Extract the (x, y) coordinate from the center of the cell holding the provided text.  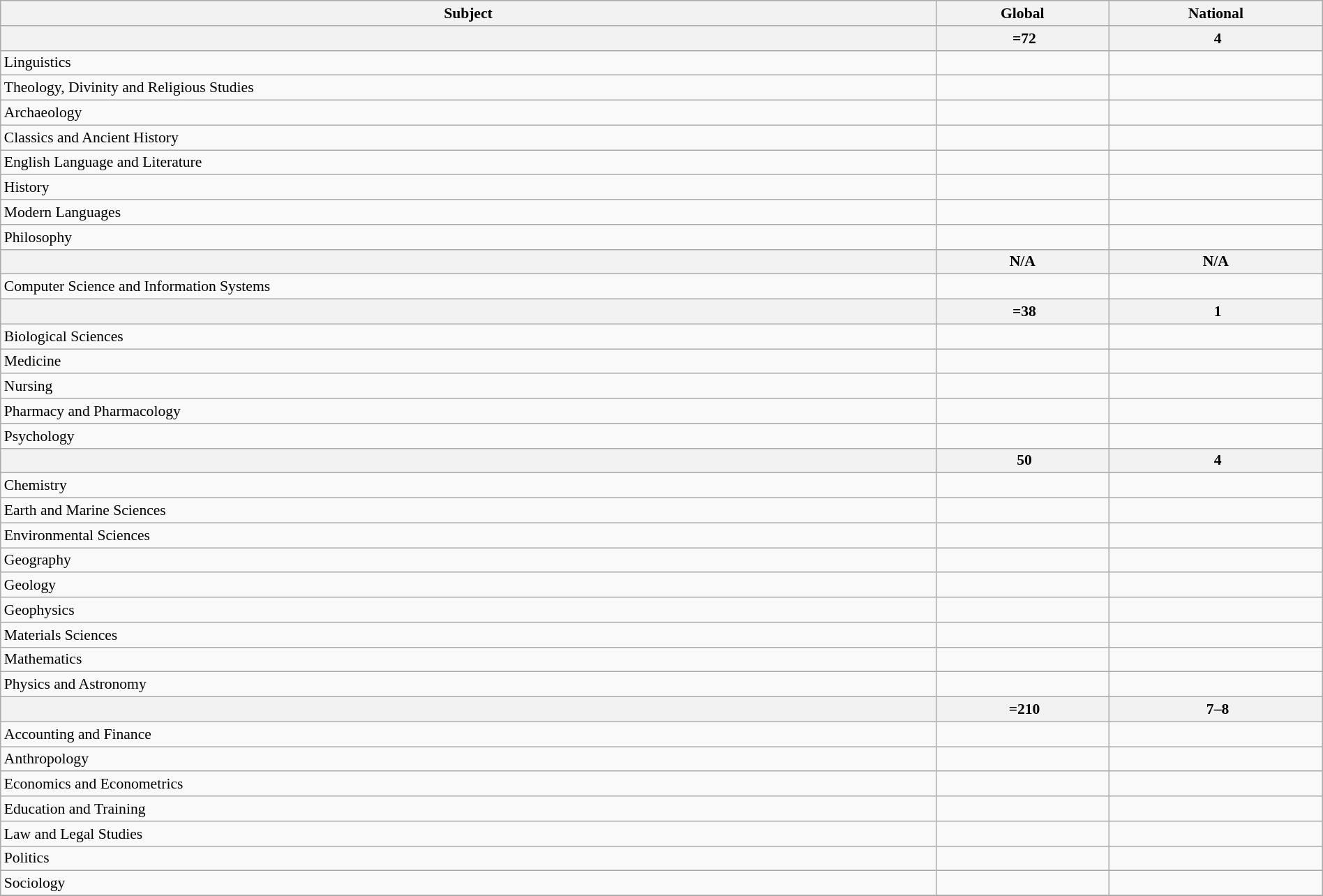
=210 (1022, 710)
Computer Science and Information Systems (468, 287)
Accounting and Finance (468, 734)
Mathematics (468, 659)
50 (1022, 461)
Law and Legal Studies (468, 834)
Global (1022, 13)
Linguistics (468, 63)
Chemistry (468, 486)
National (1216, 13)
Biological Sciences (468, 336)
Education and Training (468, 809)
Medicine (468, 361)
Earth and Marine Sciences (468, 511)
Nursing (468, 387)
Materials Sciences (468, 635)
Sociology (468, 883)
Psychology (468, 436)
7–8 (1216, 710)
=38 (1022, 312)
Archaeology (468, 113)
1 (1216, 312)
Anthropology (468, 759)
Geography (468, 560)
Modern Languages (468, 212)
Pharmacy and Pharmacology (468, 411)
Physics and Astronomy (468, 685)
=72 (1022, 38)
Geophysics (468, 610)
Politics (468, 858)
History (468, 188)
Geology (468, 585)
Theology, Divinity and Religious Studies (468, 88)
Subject (468, 13)
Economics and Econometrics (468, 784)
Philosophy (468, 237)
English Language and Literature (468, 163)
Environmental Sciences (468, 535)
Classics and Ancient History (468, 137)
